Return the [x, y] coordinate for the center point of the cell that contains the specified text.  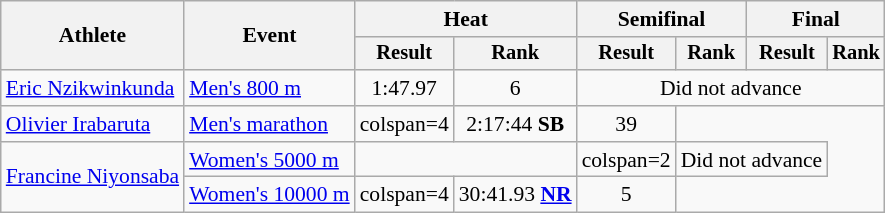
Athlete [92, 36]
Olivier Irabaruta [92, 124]
Men's marathon [270, 124]
Men's 800 m [270, 88]
1:47.97 [404, 88]
5 [626, 195]
2:17:44 SB [516, 124]
Women's 10000 m [270, 195]
Eric Nzikwinkunda [92, 88]
Heat [466, 19]
39 [626, 124]
Event [270, 36]
6 [516, 88]
colspan=2 [626, 160]
Francine Niyonsaba [92, 178]
Final [816, 19]
Women's 5000 m [270, 160]
30:41.93 NR [516, 195]
Semifinal [662, 19]
